Provide the (x, y) coordinate of the cell's center where the given text is located.  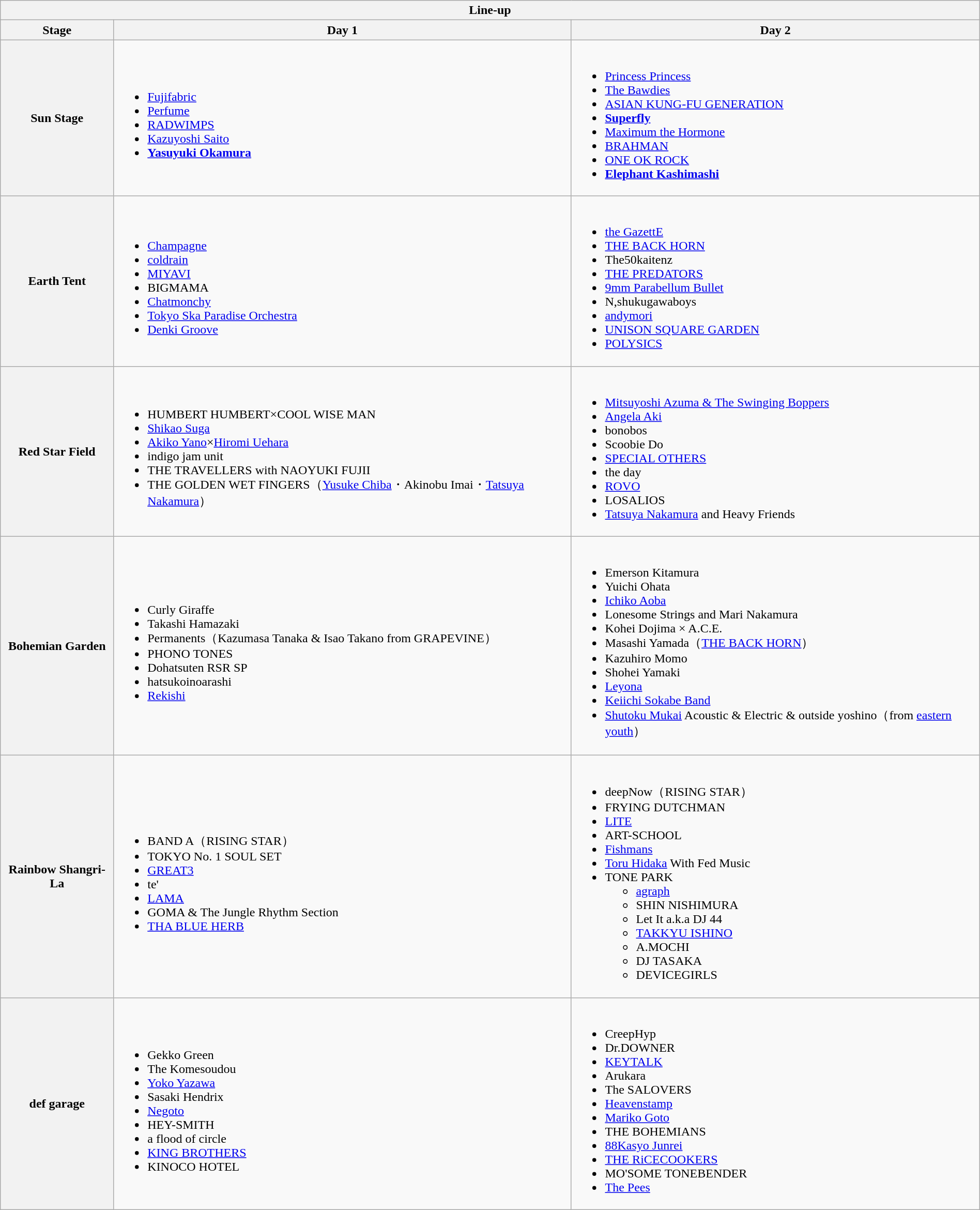
Rainbow Shangri-La (57, 877)
Curly GiraffeTakashi HamazakiPermanents（Kazumasa Tanaka & Isao Takano from GRAPEVINE）PHONO TONESDohatsuten RSR SPhatsukoinoarashiRekishi (342, 646)
Mitsuyoshi Azuma & The Swinging BoppersAngela AkibonobosScoobie DoSPECIAL OTHERSthe dayROVOLOSALIOSTatsuya Nakamura and Heavy Friends (775, 451)
Bohemian Garden (57, 646)
Line-up (490, 10)
Sun Stage (57, 118)
Earth Tent (57, 281)
Stage (57, 30)
ChampagnecoldrainMIYAVIBIGMAMAChatmonchyTokyo Ska Paradise OrchestraDenki Groove (342, 281)
Red Star Field (57, 451)
FujifabricPerfumeRADWIMPSKazuyoshi SaitoYasuyuki Okamura (342, 118)
Gekko GreenThe KomesoudouYoko YazawaSasaki HendrixNegotoHEY-SMITHa flood of circleKING BROTHERSKINOCO HOTEL (342, 1103)
Princess PrincessThe BawdiesASIAN KUNG-FU GENERATIONSuperflyMaximum the HormoneBRAHMANONE OK ROCKElephant Kashimashi (775, 118)
the GazettETHE BACK HORNThe50kaitenzTHE PREDATORS9mm Parabellum BulletN,shukugawaboysandymoriUNISON SQUARE GARDENPOLYSICS (775, 281)
Day 1 (342, 30)
CreepHypDr.DOWNERKEYTALKArukaraThe SALOVERSHeavenstampMariko GotoTHE BOHEMIANS88Kasyo JunreiTHE RiCECOOKERSMO'SOME TONEBENDERThe Pees (775, 1103)
Day 2 (775, 30)
def garage (57, 1103)
BAND A（RISING STAR）TOKYO No. 1 SOUL SETGREAT3te'LAMAGOMA & The Jungle Rhythm SectionTHA BLUE HERB (342, 877)
